Search for the cell housing the specified text and yield its (X, Y) center coordinate. 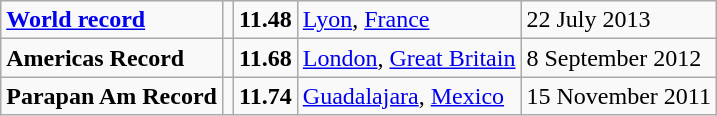
London, Great Britain (409, 58)
11.48 (266, 20)
World record (112, 20)
Guadalajara, Mexico (409, 96)
Americas Record (112, 58)
22 July 2013 (618, 20)
8 September 2012 (618, 58)
Parapan Am Record (112, 96)
11.68 (266, 58)
Lyon, France (409, 20)
15 November 2011 (618, 96)
11.74 (266, 96)
